Detect which cell encompasses the target text, then output its (X, Y) center coordinate. 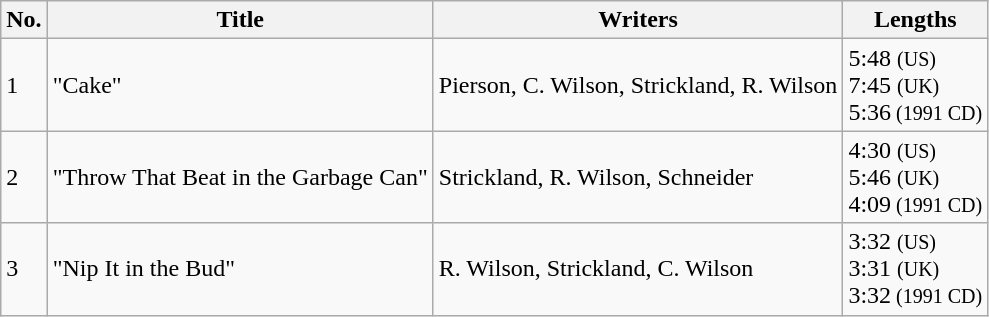
5:48 (US)7:45 (UK)5:36 (1991 CD) (916, 85)
Lengths (916, 20)
3 (24, 269)
Pierson, C. Wilson, Strickland, R. Wilson (638, 85)
"Nip It in the Bud" (240, 269)
Strickland, R. Wilson, Schneider (638, 177)
R. Wilson, Strickland, C. Wilson (638, 269)
2 (24, 177)
No. (24, 20)
"Cake" (240, 85)
"Throw That Beat in the Garbage Can" (240, 177)
Writers (638, 20)
Title (240, 20)
4:30 (US)5:46 (UK)4:09 (1991 CD) (916, 177)
1 (24, 85)
3:32 (US)3:31 (UK)3:32 (1991 CD) (916, 269)
